Identify which cell holds the provided text, then report its (x, y) central coordinate. 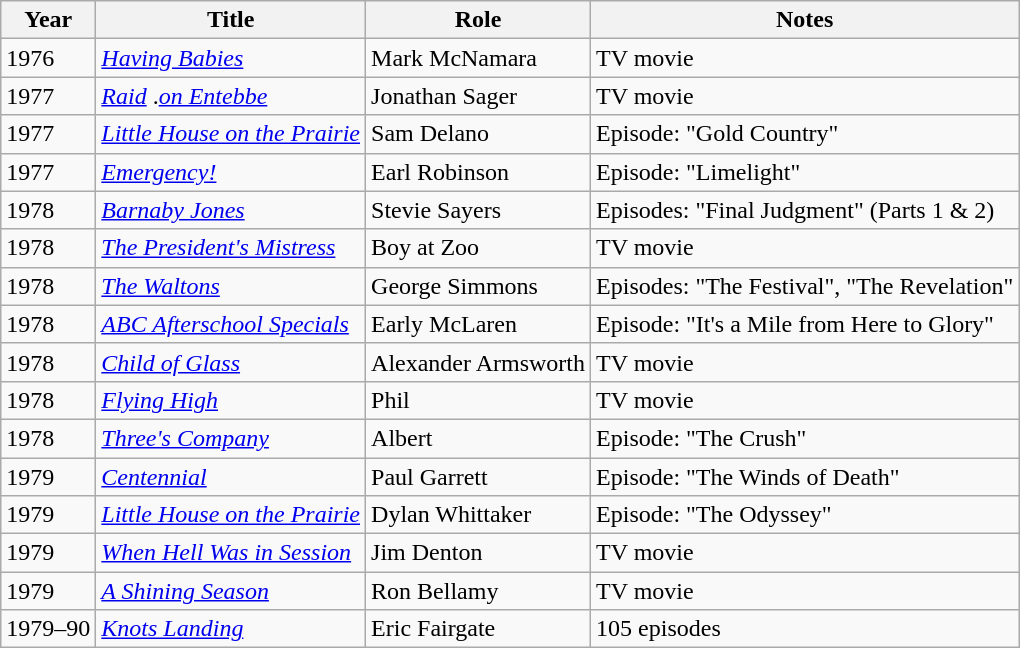
A Shining Season (231, 591)
Episodes: "The Festival", "The Revelation" (805, 286)
Episode: "The Crush" (805, 438)
Early McLaren (478, 324)
Stevie Sayers (478, 210)
Earl Robinson (478, 172)
ABC Afterschool Specials (231, 324)
Paul Garrett (478, 477)
Knots Landing (231, 629)
Eric Fairgate (478, 629)
George Simmons (478, 286)
Role (478, 20)
Year (48, 20)
Jim Denton (478, 553)
When Hell Was in Session (231, 553)
Emergency! (231, 172)
Episode: "The Odyssey" (805, 515)
Notes (805, 20)
The President's Mistress (231, 248)
Albert (478, 438)
1976 (48, 58)
Jonathan Sager (478, 96)
Having Babies (231, 58)
Episodes: "Final Judgment" (Parts 1 & 2) (805, 210)
Boy at Zoo (478, 248)
Title (231, 20)
Dylan Whittaker (478, 515)
Raid .on Entebbe (231, 96)
Barnaby Jones (231, 210)
Flying High (231, 400)
Centennial (231, 477)
105 episodes (805, 629)
Alexander Armsworth (478, 362)
Ron Bellamy (478, 591)
The Waltons (231, 286)
Child of Glass (231, 362)
Episode: "It's a Mile from Here to Glory" (805, 324)
Episode: "Gold Country" (805, 134)
Three's Company (231, 438)
Phil (478, 400)
Episode: "The Winds of Death" (805, 477)
Episode: "Limelight" (805, 172)
1979–90 (48, 629)
Mark McNamara (478, 58)
Sam Delano (478, 134)
